Detect which cell encompasses the target text, then output its (x, y) center coordinate. 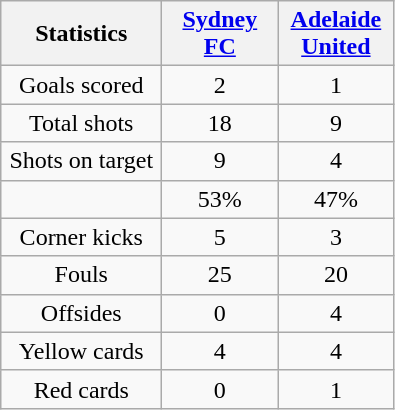
20 (336, 275)
Statistics (82, 34)
Yellow cards (82, 351)
Goals scored (82, 85)
Shots on target (82, 161)
47% (336, 199)
53% (220, 199)
25 (220, 275)
Sydney FC (220, 34)
2 (220, 85)
Adelaide United (336, 34)
Red cards (82, 389)
3 (336, 237)
5 (220, 237)
Fouls (82, 275)
Offsides (82, 313)
Total shots (82, 123)
18 (220, 123)
Corner kicks (82, 237)
